Locate the cell with the specified text and output its (X, Y) center coordinate. 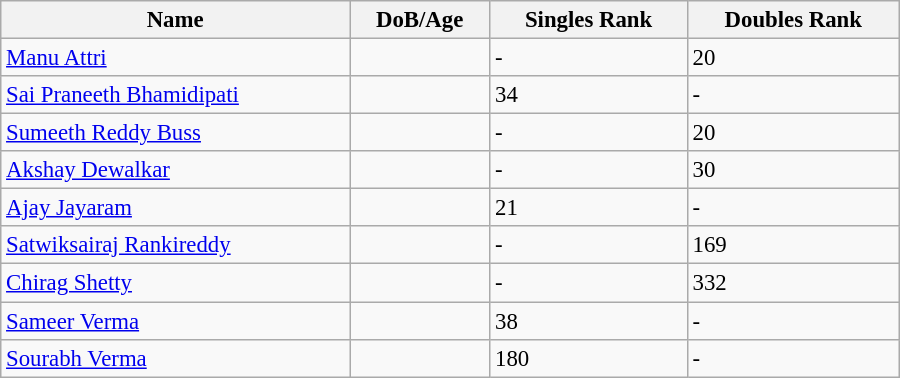
Sameer Verma (176, 321)
332 (793, 283)
Akshay Dewalkar (176, 170)
Ajay Jayaram (176, 208)
Sai Praneeth Bhamidipati (176, 95)
Singles Rank (588, 20)
Doubles Rank (793, 20)
169 (793, 245)
34 (588, 95)
Name (176, 20)
38 (588, 321)
DoB/Age (420, 20)
180 (588, 358)
Satwiksairaj Rankireddy (176, 245)
30 (793, 170)
21 (588, 208)
Sourabh Verma (176, 358)
Manu Attri (176, 58)
Sumeeth Reddy Buss (176, 133)
Chirag Shetty (176, 283)
